Pinpoint the cell where the given text exists, returning its [X, Y] midpoint coordinate. 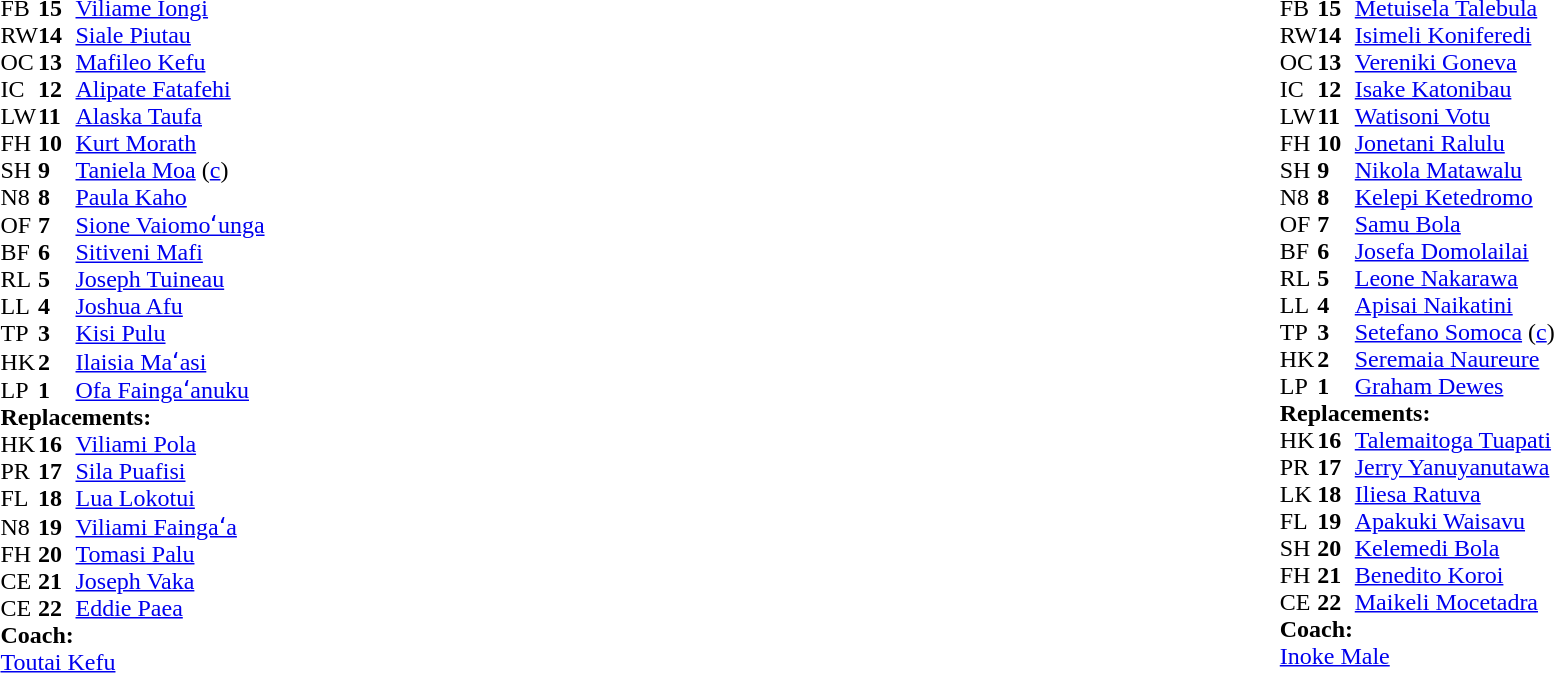
Tomasi Palu [170, 554]
Replacements: [132, 418]
Kisi Pulu [170, 334]
Joseph Tuineau [170, 280]
Alaska Taufa [170, 116]
Kurt Morath [170, 144]
Viliami Pola [170, 444]
Sitiveni Mafi [170, 252]
Eddie Paea [170, 608]
Joshua Afu [170, 306]
Siale Piutau [170, 36]
Lua Lokotui [170, 498]
Mafileo Kefu [170, 62]
Joseph Vaka [170, 582]
Ilaisia Maʻasi [170, 361]
Ofa Faingaʻanuku [170, 390]
Sione Vaiomoʻunga [170, 224]
Taniela Moa (c) [170, 170]
LK [1299, 494]
Alipate Fatafehi [170, 90]
Coach: [132, 636]
Sila Puafisi [170, 472]
Viliami Faingaʻa [170, 526]
Paula Kaho [170, 198]
